Determine the [x, y] coordinate at the center of the cell enclosing the given text.  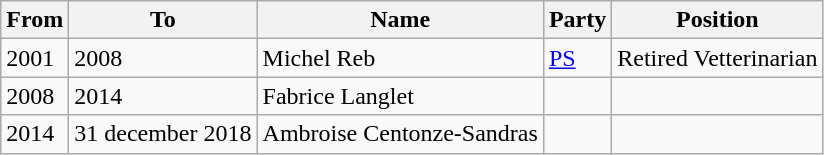
Name [400, 20]
To [163, 20]
Retired Vetterinarian [718, 58]
From [35, 20]
2001 [35, 58]
PS [577, 58]
Fabrice Langlet [400, 96]
Party [577, 20]
Ambroise Centonze-Sandras [400, 134]
31 december 2018 [163, 134]
Michel Reb [400, 58]
Position [718, 20]
